Locate the cell with the specified text and output its [X, Y] center coordinate. 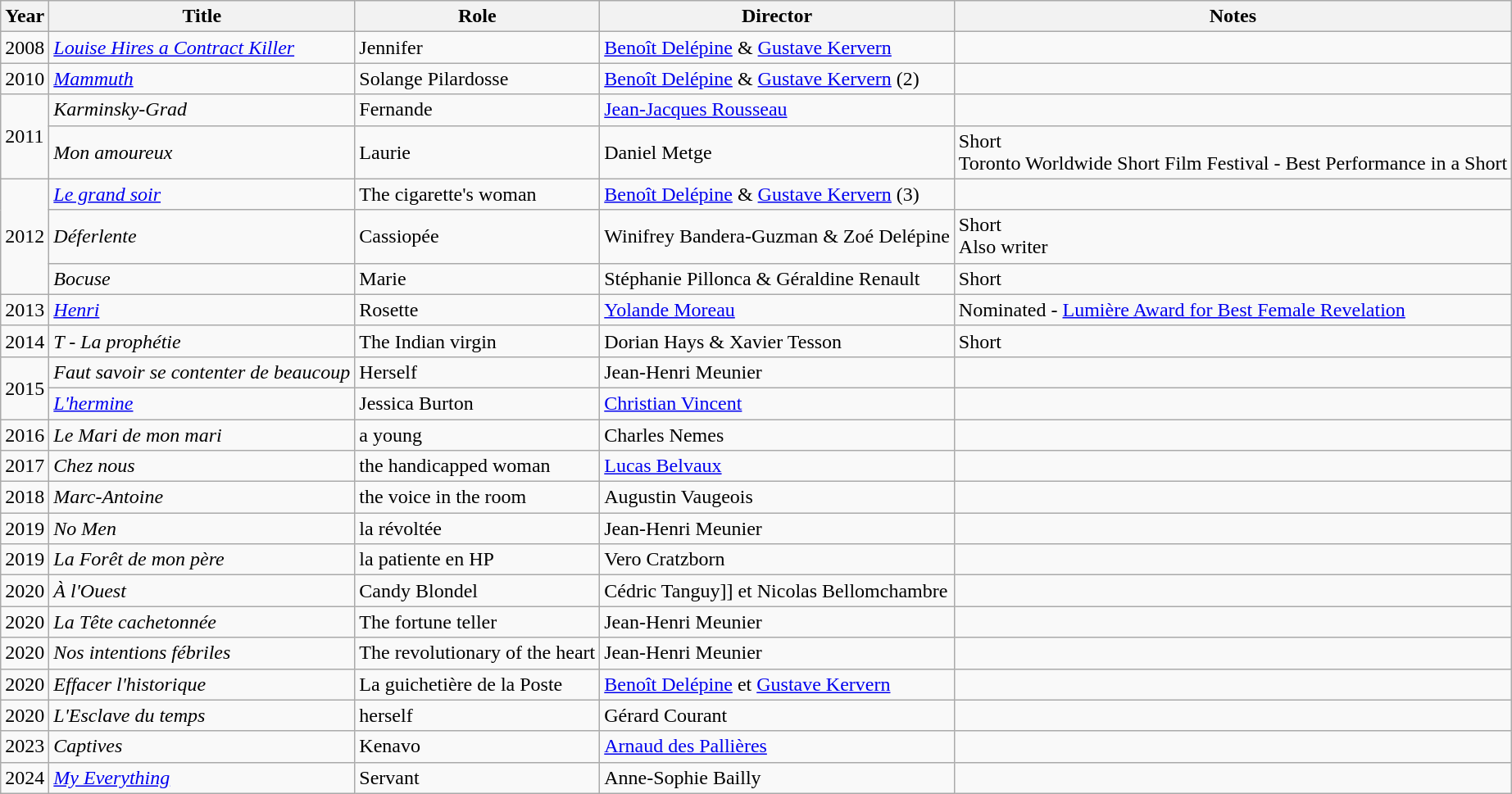
Nos intentions fébriles [202, 653]
2014 [25, 341]
2011 [25, 136]
la patiente en HP [477, 560]
2018 [25, 497]
Herself [477, 372]
2024 [25, 778]
Karminsky-Grad [202, 110]
Laurie [477, 152]
Louise Hires a Contract Killer [202, 48]
Fernande [477, 110]
the voice in the room [477, 497]
Christian Vincent [777, 403]
Cassiopée [477, 236]
2008 [25, 48]
Year [25, 16]
Lucas Belvaux [777, 466]
ShortAlso writer [1233, 236]
Notes [1233, 16]
Solange Pilardosse [477, 79]
La Tête cachetonnée [202, 622]
Jennifer [477, 48]
Déferlente [202, 236]
2016 [25, 435]
Daniel Metge [777, 152]
The Indian virgin [477, 341]
2015 [25, 388]
Jessica Burton [477, 403]
La Forêt de mon père [202, 560]
Yolande Moreau [777, 310]
Le Mari de mon mari [202, 435]
Kenavo [477, 746]
2012 [25, 236]
Henri [202, 310]
Nominated - Lumière Award for Best Female Revelation [1233, 310]
Winifrey Bandera-Guzman & Zoé Delépine [777, 236]
2023 [25, 746]
Dorian Hays & Xavier Tesson [777, 341]
The revolutionary of the heart [477, 653]
Augustin Vaugeois [777, 497]
Benoît Delépine & Gustave Kervern (2) [777, 79]
Role [477, 16]
Vero Cratzborn [777, 560]
Bocuse [202, 279]
Charles Nemes [777, 435]
The cigarette's woman [477, 194]
Servant [477, 778]
Gérard Courant [777, 715]
Benoît Delépine et Gustave Kervern [777, 684]
Marc-Antoine [202, 497]
ShortToronto Worldwide Short Film Festival - Best Performance in a Short [1233, 152]
2010 [25, 79]
Mammuth [202, 79]
Effacer l'historique [202, 684]
the handicapped woman [477, 466]
Candy Blondel [477, 591]
L'hermine [202, 403]
Chez nous [202, 466]
Captives [202, 746]
Benoît Delépine & Gustave Kervern [777, 48]
Jean-Jacques Rousseau [777, 110]
My Everything [202, 778]
2013 [25, 310]
Director [777, 16]
Arnaud des Pallières [777, 746]
la révoltée [477, 529]
Mon amoureux [202, 152]
Cédric Tanguy]] et Nicolas Bellomchambre [777, 591]
Le grand soir [202, 194]
L'Esclave du temps [202, 715]
The fortune teller [477, 622]
Rosette [477, 310]
Benoît Delépine & Gustave Kervern (3) [777, 194]
2017 [25, 466]
À l'Ouest [202, 591]
Marie [477, 279]
T - La prophétie [202, 341]
La guichetière de la Poste [477, 684]
Title [202, 16]
Anne-Sophie Bailly [777, 778]
No Men [202, 529]
a young [477, 435]
Stéphanie Pillonca & Géraldine Renault [777, 279]
Faut savoir se contenter de beaucoup [202, 372]
herself [477, 715]
